Provide the (x, y) coordinate of the cell's center where the given text is located.  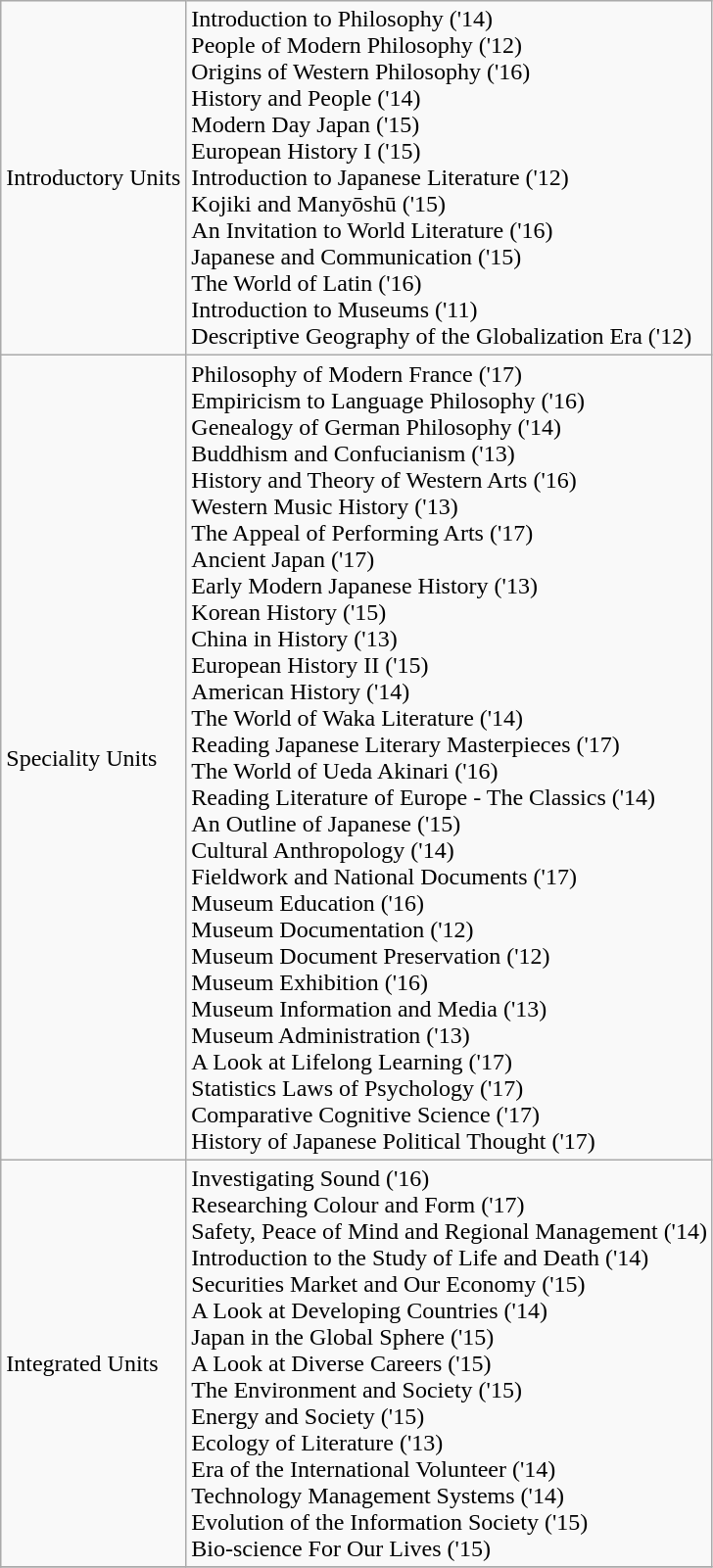
Speciality Units (94, 758)
Introductory Units (94, 178)
Integrated Units (94, 1363)
